Capture the cell that displays the provided text and extract its [x, y] central coordinate. 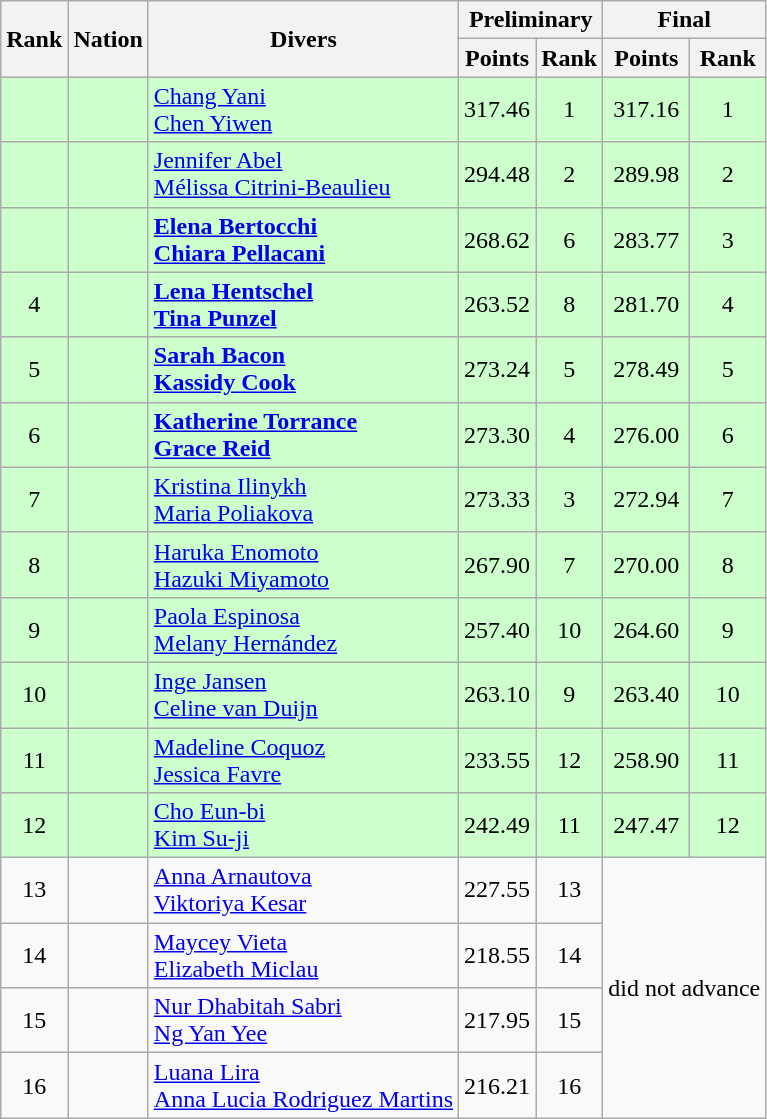
Preliminary [531, 20]
did not advance [684, 988]
Inge JansenCeline van Duijn [303, 694]
294.48 [498, 174]
Paola EspinosaMelany Hernández [303, 630]
Jennifer AbelMélissa Citrini-Beaulieu [303, 174]
Chang YaniChen Yiwen [303, 110]
268.62 [498, 240]
247.47 [646, 826]
272.94 [646, 500]
Nation [108, 39]
267.90 [498, 564]
Sarah BaconKassidy Cook [303, 370]
273.30 [498, 434]
270.00 [646, 564]
Luana LiraAnna Lucia Rodriguez Martins [303, 1086]
Maycey VietaElizabeth Miclau [303, 956]
227.55 [498, 890]
242.49 [498, 826]
Kristina IlinykhMaria Poliakova [303, 500]
276.00 [646, 434]
278.49 [646, 370]
263.40 [646, 694]
283.77 [646, 240]
317.16 [646, 110]
263.10 [498, 694]
217.95 [498, 1020]
281.70 [646, 304]
289.98 [646, 174]
Cho Eun-biKim Su-ji [303, 826]
Divers [303, 39]
264.60 [646, 630]
Lena HentschelTina Punzel [303, 304]
Katherine TorranceGrace Reid [303, 434]
233.55 [498, 760]
258.90 [646, 760]
218.55 [498, 956]
Haruka EnomotoHazuki Miyamoto [303, 564]
257.40 [498, 630]
Final [684, 20]
Nur Dhabitah SabriNg Yan Yee [303, 1020]
Madeline CoquozJessica Favre [303, 760]
Elena BertocchiChiara Pellacani [303, 240]
263.52 [498, 304]
273.33 [498, 500]
Anna ArnautovaViktoriya Kesar [303, 890]
216.21 [498, 1086]
273.24 [498, 370]
317.46 [498, 110]
